Provide the (X, Y) coordinate of the cell's center where the given text is located.  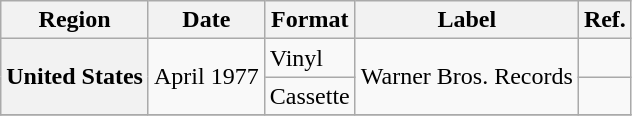
Vinyl (310, 58)
Warner Bros. Records (466, 77)
April 1977 (206, 77)
Ref. (604, 20)
Cassette (310, 96)
Region (75, 20)
Date (206, 20)
Label (466, 20)
Format (310, 20)
United States (75, 77)
